Find where the given text appears and provide that cell's center as [x, y] coordinate. 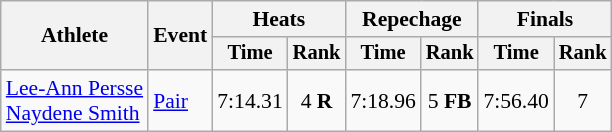
Finals [544, 19]
Lee-Ann PersseNaydene Smith [74, 100]
Heats [278, 19]
4 R [317, 100]
7 [583, 100]
Event [180, 36]
Repechage [412, 19]
7:18.96 [382, 100]
Athlete [74, 36]
7:56.40 [516, 100]
5 FB [450, 100]
Pair [180, 100]
7:14.31 [250, 100]
